Locate the cell with the specified text and output its (x, y) center coordinate. 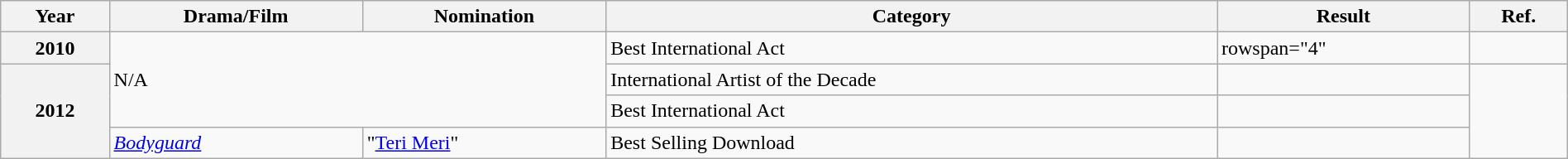
"Teri Meri" (484, 142)
2010 (55, 48)
N/A (357, 79)
Ref. (1518, 17)
2012 (55, 111)
International Artist of the Decade (911, 79)
rowspan="4" (1344, 48)
Nomination (484, 17)
Result (1344, 17)
Category (911, 17)
Bodyguard (236, 142)
Year (55, 17)
Drama/Film (236, 17)
Best Selling Download (911, 142)
